Find where the given text appears and provide that cell's center as [X, Y] coordinate. 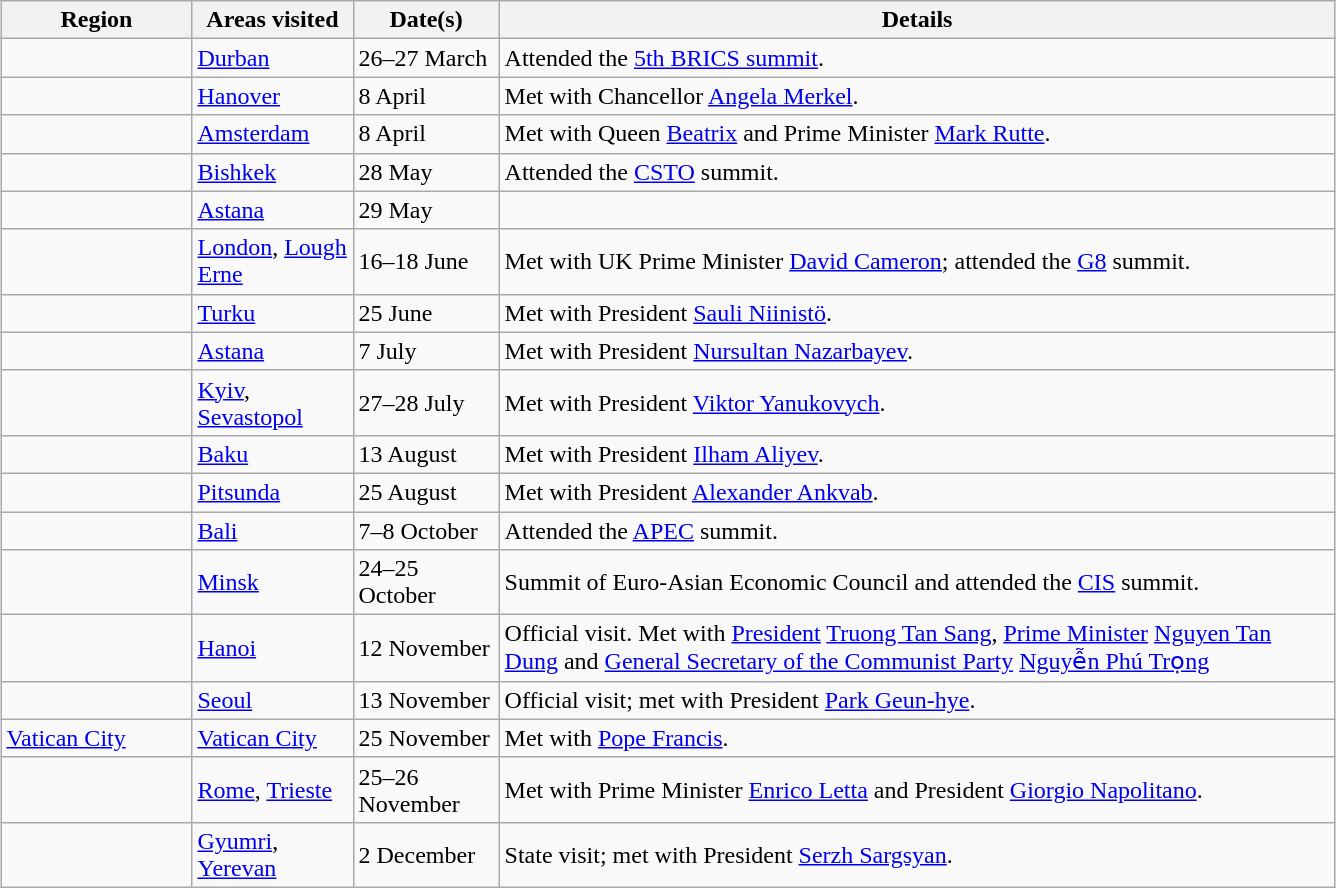
Met with Queen Beatrix and Prime Minister Mark Rutte. [917, 134]
Hanoi [272, 648]
7–8 October [426, 531]
Met with UK Prime Minister David Cameron; attended the G8 summit. [917, 262]
Official visit; met with President Park Geun-hye. [917, 700]
Minsk [272, 582]
Attended the CSTO summit. [917, 172]
25–26 November [426, 790]
13 August [426, 454]
Met with President Sauli Niinistö. [917, 313]
2 December [426, 854]
7 July [426, 351]
Met with Pope Francis. [917, 738]
28 May [426, 172]
State visit; met with President Serzh Sargsyan. [917, 854]
13 November [426, 700]
Met with President Viktor Yanukovych. [917, 402]
24–25 October [426, 582]
Gyumri, Yerevan [272, 854]
Details [917, 20]
London, Lough Erne [272, 262]
Bishkek [272, 172]
Durban [272, 58]
Areas visited [272, 20]
25 November [426, 738]
Hanover [272, 96]
Date(s) [426, 20]
Bali [272, 531]
Region [96, 20]
Kyiv, Sevastopol [272, 402]
29 May [426, 210]
Met with Chancellor Angela Merkel. [917, 96]
27–28 July [426, 402]
12 November [426, 648]
Turku [272, 313]
Summit of Euro-Asian Economic Council and attended the CIS summit. [917, 582]
16–18 June [426, 262]
Amsterdam [272, 134]
Baku [272, 454]
Attended the 5th BRICS summit. [917, 58]
Met with President Ilham Aliyev. [917, 454]
26–27 March [426, 58]
Official visit. Met with President Truong Tan Sang, Prime Minister Nguyen Tan Dung and General Secretary of the Communist Party Nguyễn Phú Trọng [917, 648]
Rome, Trieste [272, 790]
25 August [426, 492]
Pitsunda [272, 492]
Attended the APEC summit. [917, 531]
Met with President Alexander Ankvab. [917, 492]
Seoul [272, 700]
Met with President Nursultan Nazarbayev. [917, 351]
25 June [426, 313]
Met with Prime Minister Enrico Letta and President Giorgio Napolitano. [917, 790]
